Locate the cell with the specified text and output its (x, y) center coordinate. 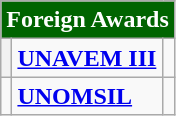
UNAVEM III (88, 58)
Foreign Awards (88, 20)
UNOMSIL (88, 96)
